Detect which cell encompasses the target text, then output its (X, Y) center coordinate. 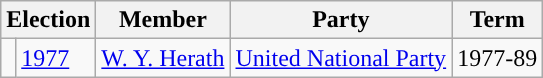
Term (498, 20)
United National Party (341, 58)
1977 (56, 58)
Party (341, 20)
W. Y. Herath (163, 58)
Member (163, 20)
Election (48, 20)
1977-89 (498, 58)
